Capture the cell that displays the provided text and extract its [X, Y] central coordinate. 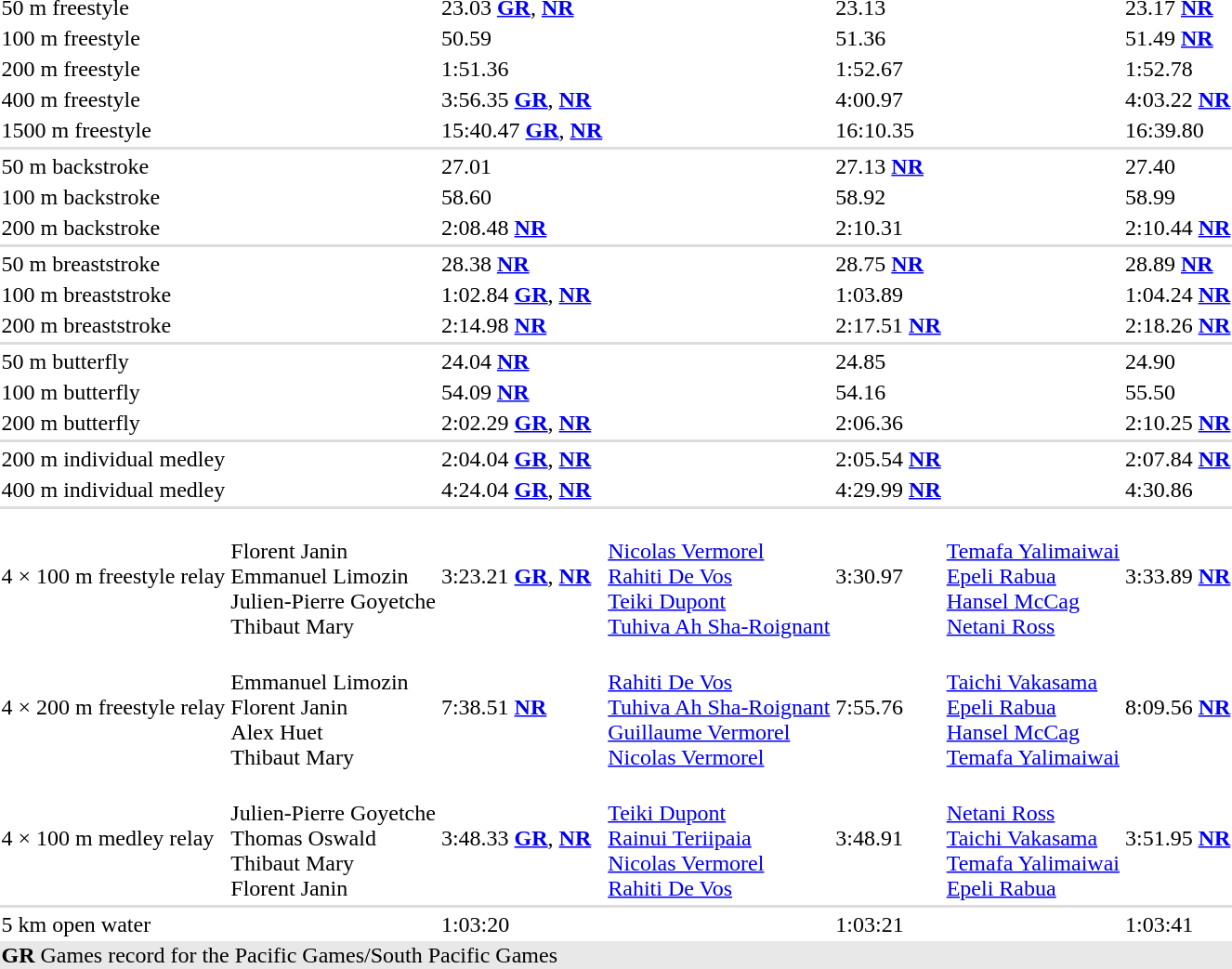
54.16 [888, 392]
4:00.97 [888, 99]
Florent JaninEmmanuel LimozinJulien-Pierre GoyetcheThibaut Mary [334, 576]
3:56.35 GR, NR [521, 99]
200 m backstroke [113, 228]
1500 m freestyle [113, 130]
50.59 [521, 38]
27.40 [1177, 166]
54.09 NR [521, 392]
24.04 NR [521, 361]
58.92 [888, 197]
3:23.21 GR, NR [521, 576]
1:03:41 [1177, 924]
100 m backstroke [113, 197]
27.13 NR [888, 166]
16:10.35 [888, 130]
51.36 [888, 38]
2:14.98 NR [521, 325]
Emmanuel LimozinFlorent JaninAlex HuetThibaut Mary [334, 707]
28.75 NR [888, 264]
4 × 200 m freestyle relay [113, 707]
400 m freestyle [113, 99]
4:24.04 GR, NR [521, 490]
3:48.91 [888, 838]
4:03.22 NR [1177, 99]
3:30.97 [888, 576]
Taichi VakasamaEpeli RabuaHansel McCagTemafa Yalimaiwai [1033, 707]
15:40.47 GR, NR [521, 130]
16:39.80 [1177, 130]
400 m individual medley [113, 490]
100 m butterfly [113, 392]
100 m breaststroke [113, 295]
1:03:21 [888, 924]
7:38.51 NR [521, 707]
Teiki DupontRainui TeriipaiaNicolas VermorelRahiti De Vos [719, 838]
51.49 NR [1177, 38]
2:02.29 GR, NR [521, 423]
2:07.84 NR [1177, 459]
4 × 100 m freestyle relay [113, 576]
1:04.24 NR [1177, 295]
5 km open water [113, 924]
200 m butterfly [113, 423]
Netani RossTaichi VakasamaTemafa YalimaiwaiEpeli Rabua [1033, 838]
50 m backstroke [113, 166]
4 × 100 m medley relay [113, 838]
50 m butterfly [113, 361]
58.99 [1177, 197]
2:10.25 NR [1177, 423]
Rahiti De VosTuhiva Ah Sha-RoignantGuillaume VermorelNicolas Vermorel [719, 707]
2:17.51 NR [888, 325]
2:10.44 NR [1177, 228]
28.38 NR [521, 264]
27.01 [521, 166]
2:10.31 [888, 228]
2:18.26 NR [1177, 325]
2:06.36 [888, 423]
Julien-Pierre GoyetcheThomas OswaldThibaut MaryFlorent Janin [334, 838]
GR Games record for the Pacific Games/South Pacific Games [616, 955]
24.90 [1177, 361]
2:05.54 NR [888, 459]
8:09.56 NR [1177, 707]
200 m individual medley [113, 459]
3:48.33 GR, NR [521, 838]
2:08.48 NR [521, 228]
50 m breaststroke [113, 264]
7:55.76 [888, 707]
1:51.36 [521, 69]
Nicolas VermorelRahiti De VosTeiki DupontTuhiva Ah Sha-Roignant [719, 576]
100 m freestyle [113, 38]
24.85 [888, 361]
58.60 [521, 197]
28.89 NR [1177, 264]
1:03.89 [888, 295]
1:02.84 GR, NR [521, 295]
55.50 [1177, 392]
Temafa YalimaiwaiEpeli RabuaHansel McCagNetani Ross [1033, 576]
4:29.99 NR [888, 490]
1:52.78 [1177, 69]
3:51.95 NR [1177, 838]
200 m freestyle [113, 69]
200 m breaststroke [113, 325]
1:52.67 [888, 69]
4:30.86 [1177, 490]
3:33.89 NR [1177, 576]
1:03:20 [521, 924]
2:04.04 GR, NR [521, 459]
